Search for the cell housing the specified text and yield its (X, Y) center coordinate. 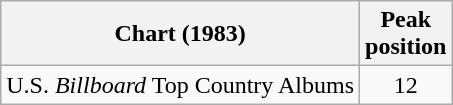
12 (406, 85)
Peakposition (406, 34)
Chart (1983) (180, 34)
U.S. Billboard Top Country Albums (180, 85)
